Determine the (X, Y) coordinate at the center of the cell enclosing the given text.  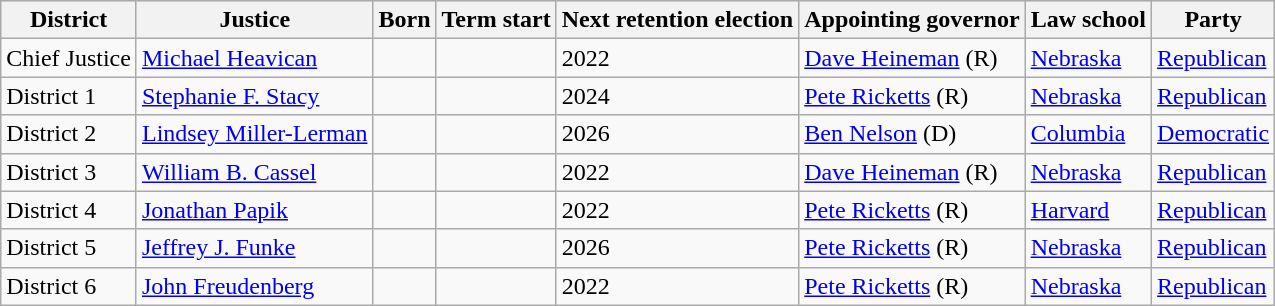
Harvard (1088, 210)
District 3 (69, 172)
District 1 (69, 96)
Michael Heavican (254, 58)
Party (1214, 20)
District 4 (69, 210)
Chief Justice (69, 58)
Born (404, 20)
Lindsey Miller-Lerman (254, 134)
District 5 (69, 248)
John Freudenberg (254, 286)
District 6 (69, 286)
Jeffrey J. Funke (254, 248)
2024 (678, 96)
District 2 (69, 134)
Term start (496, 20)
Jonathan Papik (254, 210)
Columbia (1088, 134)
Democratic (1214, 134)
Law school (1088, 20)
Appointing governor (912, 20)
Next retention election (678, 20)
Ben Nelson (D) (912, 134)
District (69, 20)
Justice (254, 20)
William B. Cassel (254, 172)
Stephanie F. Stacy (254, 96)
